Scan for the cell matching the given text and deliver its (x, y) coordinate at center. 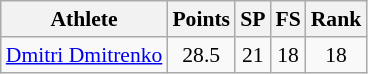
Athlete (84, 19)
FS (288, 19)
28.5 (201, 55)
Points (201, 19)
Rank (336, 19)
SP (252, 19)
21 (252, 55)
Dmitri Dmitrenko (84, 55)
